Determine the [X, Y] coordinate at the center of the cell enclosing the given text.  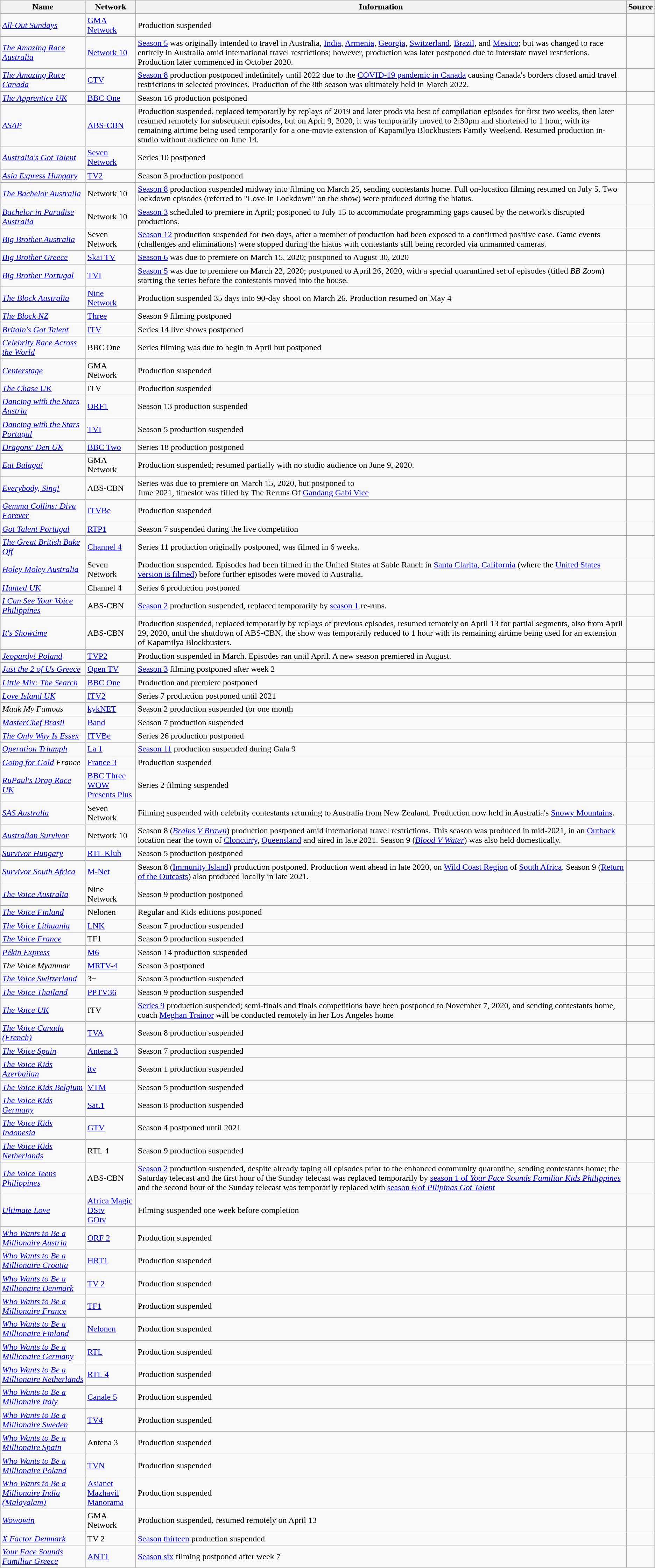
Got Talent Portugal [43, 529]
Series 6 production postponed [381, 587]
The Voice UK [43, 1010]
Production suspended; resumed partially with no studio audience on June 9, 2020. [381, 465]
Going for Gold France [43, 762]
The Voice Thailand [43, 992]
Series 18 production postponed [381, 447]
PPTV36 [111, 992]
Source [640, 7]
Big Brother Portugal [43, 275]
Gemma Collins: Diva Forever [43, 511]
Who Wants to Be a Millionaire Netherlands [43, 1374]
Eat Bulaga! [43, 465]
Series was due to premiere on March 15, 2020, but postponed toJune 2021, timeslot was filled by The Reruns Of Gandang Gabi Vice [381, 488]
MasterChef Brasil [43, 722]
Filming suspended with celebrity contestants returning to Australia from New Zealand. Production now held in Australia's Snowy Mountains. [381, 812]
ITV2 [111, 696]
Who Wants to Be a Millionaire Finland [43, 1329]
Season 16 production postponed [381, 98]
Season 7 suspended during the live competition [381, 529]
The Voice France [43, 939]
The Amazing Race Australia [43, 52]
RTP1 [111, 529]
RuPaul's Drag Race UK [43, 785]
MRTV-4 [111, 966]
Season 3 scheduled to premiere in April; postponed to July 15 to accommodate programming gaps caused by the network's disrupted productions. [381, 216]
The Voice Myanmar [43, 966]
Who Wants to Be a Millionaire Italy [43, 1397]
Who Wants to Be a Millionaire France [43, 1306]
ORF 2 [111, 1238]
VTM [111, 1087]
Who Wants to Be a Millionaire Poland [43, 1465]
Operation Triumph [43, 749]
Name [43, 7]
La 1 [111, 749]
The Chase UK [43, 388]
The Voice Finland [43, 912]
The Great British Bake Off [43, 546]
Big Brother Australia [43, 239]
Big Brother Greece [43, 257]
Season 1 production suspended [381, 1069]
Season 5 production postponed [381, 853]
Canale 5 [111, 1397]
Regular and Kids editions postponed [381, 912]
Little Mix: The Search [43, 683]
The Voice Spain [43, 1051]
Who Wants to Be a Millionaire Croatia [43, 1261]
Dancing with the Stars Portugal [43, 429]
Who Wants to Be a Millionaire Austria [43, 1238]
Sat.1 [111, 1105]
kykNET [111, 709]
Who Wants to Be a Millionaire India (Malayalam) [43, 1493]
Production suspended in March. Episodes ran until April. A new season premiered in August. [381, 656]
Africa MagicDStvGOtv [111, 1210]
Production suspended, resumed remotely on April 13 [381, 1520]
Wowowin [43, 1520]
Maak My Famous [43, 709]
The Apprentice UK [43, 98]
Celebrity Race Across the World [43, 348]
Jeopardy! Poland [43, 656]
Three [111, 316]
The Voice Teens Philippines [43, 1178]
Season 14 production suspended [381, 952]
Season 2 production suspended for one month [381, 709]
Network [111, 7]
Your Face Sounds Familiar Greece [43, 1557]
Series 2 filming suspended [381, 785]
LNK [111, 926]
Season 13 production suspended [381, 407]
GTV [111, 1128]
Season 3 production postponed [381, 176]
Series 11 production originally postponed, was filmed in 6 weeks. [381, 546]
The Voice Kids Belgium [43, 1087]
The Block Australia [43, 298]
Holey Moley Australia [43, 570]
Series 7 production postponed until 2021 [381, 696]
Season 3 postponed [381, 966]
The Voice Australia [43, 894]
Season 2 production suspended, replaced temporarily by season 1 re-runs. [381, 606]
The Voice Kids Azerbaijan [43, 1069]
Love Island UK [43, 696]
Asia Express Hungary [43, 176]
Just the 2 of Us Greece [43, 669]
It's Showtime [43, 633]
X Factor Denmark [43, 1538]
Who Wants to Be a Millionaire Denmark [43, 1283]
Filming suspended one week before completion [381, 1210]
Australian Survivor [43, 835]
The Only Way Is Essex [43, 736]
Skai TV [111, 257]
TVN [111, 1465]
3+ [111, 979]
CTV [111, 80]
Series 14 live shows postponed [381, 330]
Dancing with the Stars Austria [43, 407]
TV2 [111, 176]
TV4 [111, 1420]
All-Out Sundays [43, 25]
BBC ThreeWOW Presents Plus [111, 785]
HRT1 [111, 1261]
Hunted UK [43, 587]
Season 4 postponed until 2021 [381, 1128]
RTL [111, 1352]
Dragons' Den UK [43, 447]
The Voice Canada (French) [43, 1033]
Who Wants to Be a Millionaire Sweden [43, 1420]
Survivor South Africa [43, 871]
Open TV [111, 669]
TVA [111, 1033]
AsianetMazhavil Manorama [111, 1493]
Everybody, Sing! [43, 488]
Bachelor in Paradise Australia [43, 216]
The Voice Lithuania [43, 926]
Centerstage [43, 370]
ASAP [43, 125]
Season 3 filming postponed after week 2 [381, 669]
Pékin Express [43, 952]
Britain's Got Talent [43, 330]
Season 9 filming postponed [381, 316]
M6 [111, 952]
The Bachelor Australia [43, 194]
France 3 [111, 762]
Who Wants to Be a Millionaire Germany [43, 1352]
The Voice Switzerland [43, 979]
RTL Klub [111, 853]
Series 10 postponed [381, 157]
The Amazing Race Canada [43, 80]
The Voice Kids Germany [43, 1105]
I Can See Your Voice Philippines [43, 606]
Season 6 was due to premiere on March 15, 2020; postponed to August 30, 2020 [381, 257]
Band [111, 722]
Who Wants to Be a Millionaire Spain [43, 1443]
Season 9 production postponed [381, 894]
TVP2 [111, 656]
Information [381, 7]
itv [111, 1069]
The Block NZ [43, 316]
Australia's Got Talent [43, 157]
SAS Australia [43, 812]
Production suspended 35 days into 90-day shoot on March 26. Production resumed on May 4 [381, 298]
M-Net [111, 871]
BBC Two [111, 447]
Season 3 production suspended [381, 979]
The Voice Kids Netherlands [43, 1150]
Ultimate Love [43, 1210]
Series filming was due to begin in April but postponed [381, 348]
ANT1 [111, 1557]
Series 26 production postponed [381, 736]
Season thirteen production suspended [381, 1538]
Production and premiere postponed [381, 683]
Season 11 production suspended during Gala 9 [381, 749]
Season six filming postponed after week 7 [381, 1557]
The Voice Kids Indonesia [43, 1128]
ORF1 [111, 407]
Survivor Hungary [43, 853]
